Output the [X, Y] coordinate of the center of the cell containing the given text.  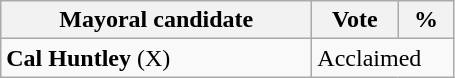
Mayoral candidate [156, 20]
% [426, 20]
Cal Huntley (X) [156, 58]
Vote [355, 20]
Acclaimed [383, 58]
